Capture the cell that displays the provided text and extract its [X, Y] central coordinate. 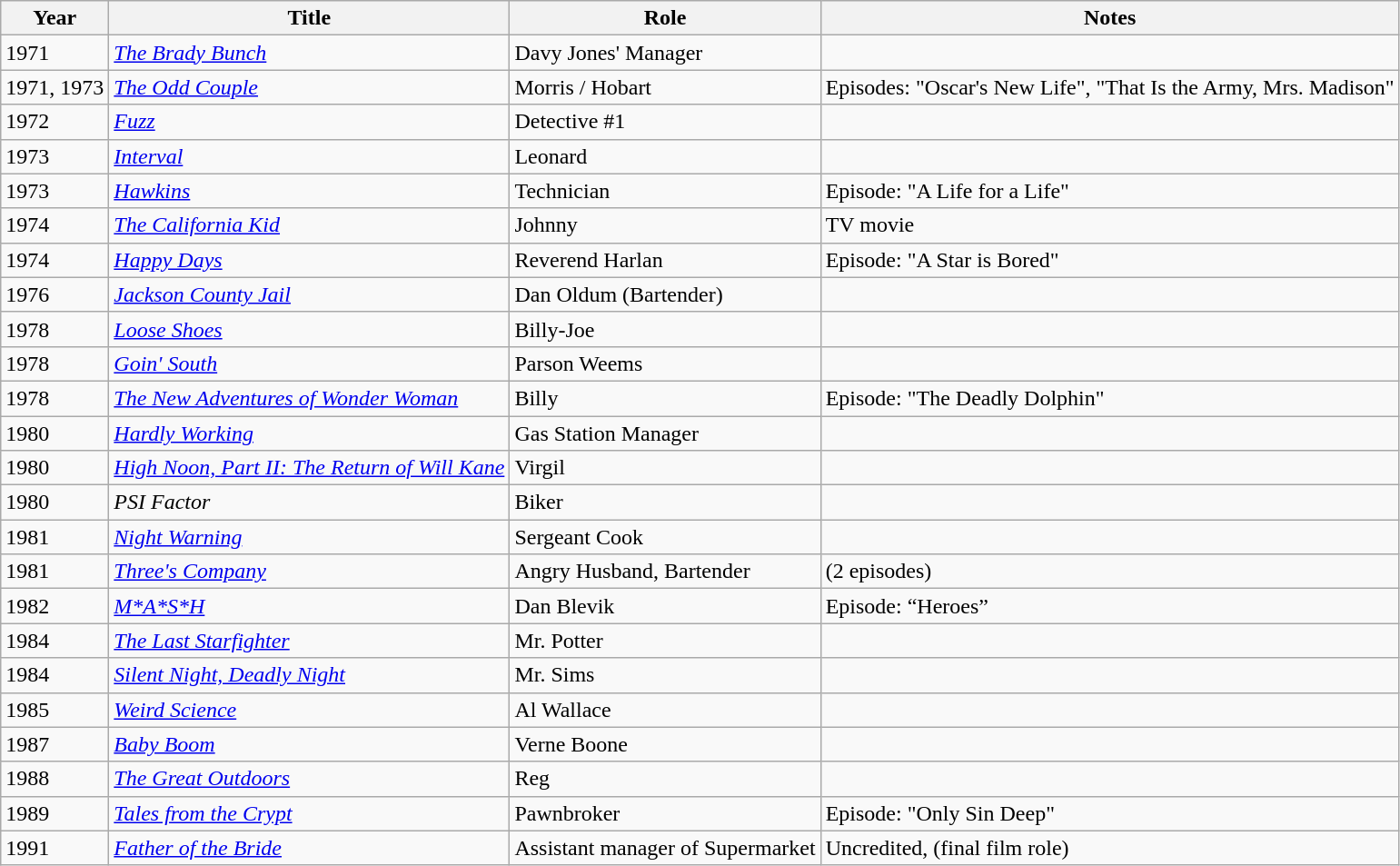
Episode: "A Life for a Life" [1110, 191]
Tales from the Crypt [309, 813]
M*A*S*H [309, 606]
1971, 1973 [55, 87]
Verne Boone [665, 744]
(2 episodes) [1110, 572]
The California Kid [309, 225]
Weird Science [309, 710]
Technician [665, 191]
1972 [55, 122]
Virgil [665, 468]
Episode: "Only Sin Deep" [1110, 813]
The Odd Couple [309, 87]
Davy Jones' Manager [665, 53]
The New Adventures of Wonder Woman [309, 398]
Billy [665, 398]
The Great Outdoors [309, 779]
Interval [309, 156]
Assistant manager of Supermarket [665, 848]
1982 [55, 606]
PSI Factor [309, 503]
Gas Station Manager [665, 433]
Hardly Working [309, 433]
Silent Night, Deadly Night [309, 675]
Sergeant Cook [665, 537]
1976 [55, 294]
Al Wallace [665, 710]
Johnny [665, 225]
1988 [55, 779]
Hawkins [309, 191]
1989 [55, 813]
Role [665, 18]
The Brady Bunch [309, 53]
Detective #1 [665, 122]
1991 [55, 848]
1987 [55, 744]
Episodes: "Oscar's New Life", "That Is the Army, Mrs. Madison" [1110, 87]
Reg [665, 779]
Three's Company [309, 572]
Angry Husband, Bartender [665, 572]
Parson Weems [665, 363]
Night Warning [309, 537]
Biker [665, 503]
Morris / Hobart [665, 87]
Episode: "The Deadly Dolphin" [1110, 398]
Title [309, 18]
Father of the Bride [309, 848]
Dan Blevik [665, 606]
Episode: "A Star is Bored" [1110, 260]
Baby Boom [309, 744]
Leonard [665, 156]
Year [55, 18]
Notes [1110, 18]
Jackson County Jail [309, 294]
Dan Oldum (Bartender) [665, 294]
Goin' South [309, 363]
1985 [55, 710]
Pawnbroker [665, 813]
Billy-Joe [665, 329]
Mr. Sims [665, 675]
Mr. Potter [665, 641]
Episode: “Heroes” [1110, 606]
Reverend Harlan [665, 260]
1971 [55, 53]
High Noon, Part II: The Return of Will Kane [309, 468]
Fuzz [309, 122]
Loose Shoes [309, 329]
Happy Days [309, 260]
Uncredited, (final film role) [1110, 848]
TV movie [1110, 225]
The Last Starfighter [309, 641]
